Pinpoint the cell where the given text exists, returning its [x, y] midpoint coordinate. 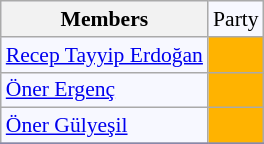
Öner Ergenç [104, 90]
Members [104, 19]
Party [236, 19]
Öner Gülyeşil [104, 126]
Recep Tayyip Erdoğan [104, 55]
